Find where the given text appears and provide that cell's center as [X, Y] coordinate. 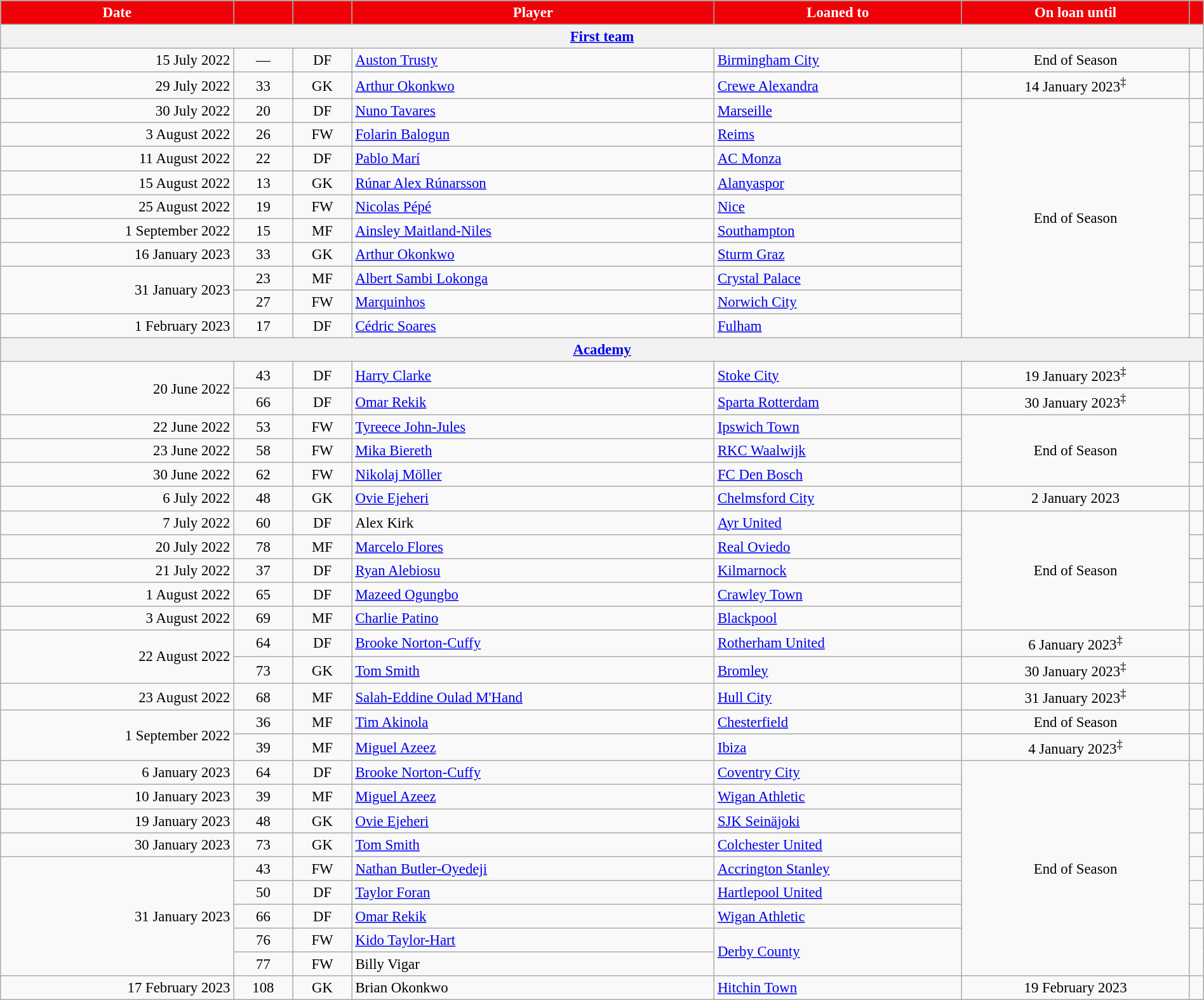
27 [263, 302]
17 February 2023 [117, 988]
Ibiza [838, 747]
Ryan Alebiosu [533, 570]
Birmingham City [838, 60]
23 June 2022 [117, 451]
15 [263, 230]
Crewe Alexandra [838, 86]
50 [263, 892]
17 [263, 326]
Folarin Balogun [533, 135]
Kido Taylor-Hart [533, 940]
30 July 2022 [117, 111]
Marquinhos [533, 302]
36 [263, 723]
SJK Seinäjoki [838, 821]
14 January 2023‡ [1076, 86]
16 January 2023 [117, 254]
108 [263, 988]
Accrington Stanley [838, 869]
Southampton [838, 230]
Alex Kirk [533, 523]
4 January 2023‡ [1076, 747]
Date [117, 13]
Loaned to [838, 13]
37 [263, 570]
Nuno Tavares [533, 111]
Nikolaj Möller [533, 475]
Billy Vigar [533, 964]
11 August 2022 [117, 159]
Stoke City [838, 375]
2 January 2023 [1076, 499]
AC Monza [838, 159]
20 June 2022 [117, 388]
68 [263, 697]
First team [602, 37]
Harry Clarke [533, 375]
Fulham [838, 326]
— [263, 60]
21 July 2022 [117, 570]
69 [263, 618]
Blackpool [838, 618]
62 [263, 475]
1 February 2023 [117, 326]
Sparta Rotterdam [838, 402]
Crawley Town [838, 594]
Albert Sambi Lokonga [533, 278]
Reims [838, 135]
Cédric Soares [533, 326]
15 August 2022 [117, 183]
20 July 2022 [117, 547]
19 January 2023 [117, 821]
Hartlepool United [838, 892]
58 [263, 451]
Brian Okonkwo [533, 988]
Nathan Butler-Oyedeji [533, 869]
78 [263, 547]
22 June 2022 [117, 427]
Taylor Foran [533, 892]
On loan until [1076, 13]
Derby County [838, 952]
25 August 2022 [117, 206]
19 January 2023‡ [1076, 375]
Ipswich Town [838, 427]
Chelmsford City [838, 499]
23 August 2022 [117, 697]
53 [263, 427]
60 [263, 523]
15 July 2022 [117, 60]
Ainsley Maitland-Niles [533, 230]
Marcelo Flores [533, 547]
Rúnar Alex Rúnarsson [533, 183]
Kilmarnock [838, 570]
Salah-Eddine Oulad M'Hand [533, 697]
76 [263, 940]
Academy [602, 350]
Bromley [838, 670]
19 February 2023 [1076, 988]
31 January 2023‡ [1076, 697]
22 August 2022 [117, 657]
Crystal Palace [838, 278]
Alanyaspor [838, 183]
65 [263, 594]
RKC Waalwijk [838, 451]
19 [263, 206]
10 January 2023 [117, 797]
Pablo Marí [533, 159]
Mika Biereth [533, 451]
Auston Trusty [533, 60]
30 June 2022 [117, 475]
20 [263, 111]
Real Oviedo [838, 547]
Mazeed Ogungbo [533, 594]
FC Den Bosch [838, 475]
13 [263, 183]
77 [263, 964]
Hitchin Town [838, 988]
Ayr United [838, 523]
23 [263, 278]
7 July 2022 [117, 523]
30 January 2023 [117, 844]
1 August 2022 [117, 594]
22 [263, 159]
Sturm Graz [838, 254]
Norwich City [838, 302]
Marseille [838, 111]
Rotherham United [838, 643]
6 January 2023‡ [1076, 643]
Colchester United [838, 844]
6 July 2022 [117, 499]
26 [263, 135]
Charlie Patino [533, 618]
Hull City [838, 697]
Chesterfield [838, 723]
29 July 2022 [117, 86]
Nice [838, 206]
Tim Akinola [533, 723]
6 January 2023 [117, 773]
Coventry City [838, 773]
Player [533, 13]
Tyreece John-Jules [533, 427]
Nicolas Pépé [533, 206]
